For the text-containing cell, return its midpoint in [X, Y] coordinate format. 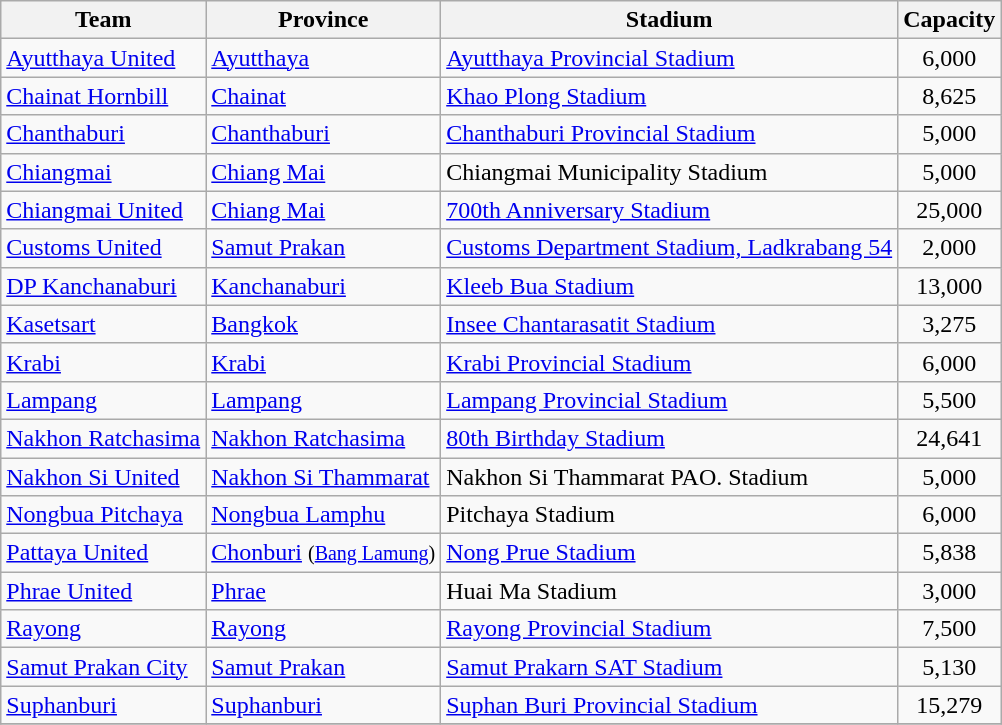
Krabi Provincial Stadium [670, 362]
Nakhon Si Thammarat [324, 477]
Phrae United [104, 591]
Suphan Buri Provincial Stadium [670, 705]
Chiangmai Municipality Stadium [670, 172]
Nongbua Pitchaya [104, 515]
Kanchanaburi [324, 286]
Ayutthaya [324, 58]
Nakhon Si Thammarat PAO. Stadium [670, 477]
Pattaya United [104, 553]
Team [104, 20]
15,279 [950, 705]
7,500 [950, 629]
5,838 [950, 553]
5,500 [950, 400]
Chonburi (Bang Lamung) [324, 553]
DP Kanchanaburi [104, 286]
Kleeb Bua Stadium [670, 286]
Chanthaburi Provincial Stadium [670, 134]
Chiangmai United [104, 210]
8,625 [950, 96]
Nong Prue Stadium [670, 553]
Ayutthaya United [104, 58]
Bangkok [324, 324]
700th Anniversary Stadium [670, 210]
Province [324, 20]
Huai Ma Stadium [670, 591]
Stadium [670, 20]
Rayong Provincial Stadium [670, 629]
Kasetsart [104, 324]
Khao Plong Stadium [670, 96]
Customs Department Stadium, Ladkrabang 54 [670, 248]
Customs United [104, 248]
13,000 [950, 286]
Phrae [324, 591]
Chiangmai [104, 172]
Samut Prakarn SAT Stadium [670, 667]
25,000 [950, 210]
Samut Prakan City [104, 667]
2,000 [950, 248]
Chainat [324, 96]
Capacity [950, 20]
Chainat Hornbill [104, 96]
Pitchaya Stadium [670, 515]
3,000 [950, 591]
80th Birthday Stadium [670, 438]
24,641 [950, 438]
Ayutthaya Provincial Stadium [670, 58]
Nongbua Lamphu [324, 515]
Insee Chantarasatit Stadium [670, 324]
Lampang Provincial Stadium [670, 400]
3,275 [950, 324]
Nakhon Si United [104, 477]
5,130 [950, 667]
